For the text-containing cell, return its midpoint in (X, Y) coordinate format. 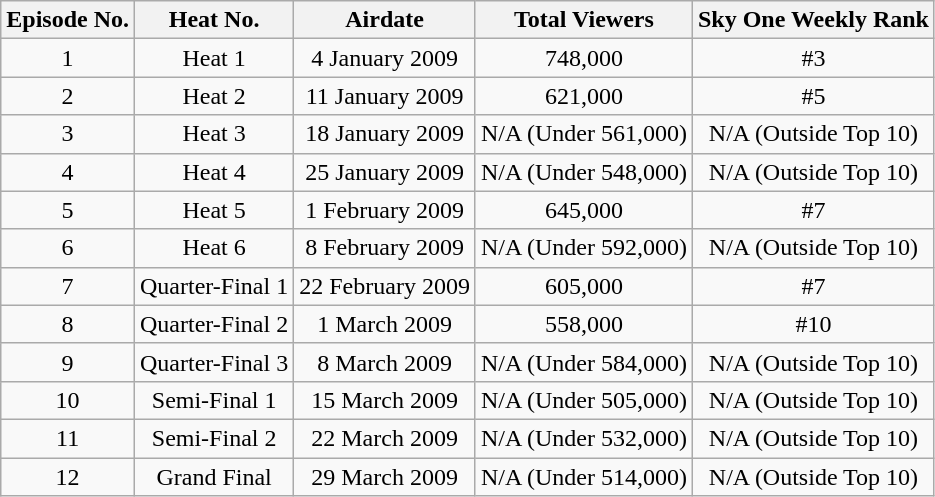
22 March 2009 (385, 438)
6 (68, 248)
29 March 2009 (385, 477)
Quarter-Final 1 (214, 286)
#3 (813, 58)
22 February 2009 (385, 286)
Heat 3 (214, 134)
N/A (Under 592,000) (584, 248)
1 February 2009 (385, 210)
15 March 2009 (385, 400)
Heat 6 (214, 248)
621,000 (584, 96)
4 January 2009 (385, 58)
N/A (Under 561,000) (584, 134)
12 (68, 477)
748,000 (584, 58)
5 (68, 210)
Heat 4 (214, 172)
1 March 2009 (385, 324)
Quarter-Final 3 (214, 362)
Heat 1 (214, 58)
1 (68, 58)
8 March 2009 (385, 362)
7 (68, 286)
Total Viewers (584, 20)
Quarter-Final 2 (214, 324)
Grand Final (214, 477)
#10 (813, 324)
Sky One Weekly Rank (813, 20)
8 February 2009 (385, 248)
2 (68, 96)
558,000 (584, 324)
605,000 (584, 286)
3 (68, 134)
Airdate (385, 20)
11 (68, 438)
N/A (Under 584,000) (584, 362)
Heat No. (214, 20)
N/A (Under 548,000) (584, 172)
N/A (Under 514,000) (584, 477)
10 (68, 400)
#5 (813, 96)
9 (68, 362)
645,000 (584, 210)
N/A (Under 532,000) (584, 438)
Episode No. (68, 20)
4 (68, 172)
Heat 2 (214, 96)
8 (68, 324)
Semi-Final 2 (214, 438)
Heat 5 (214, 210)
25 January 2009 (385, 172)
Semi-Final 1 (214, 400)
18 January 2009 (385, 134)
N/A (Under 505,000) (584, 400)
11 January 2009 (385, 96)
